Search for the cell housing the specified text and yield its (X, Y) center coordinate. 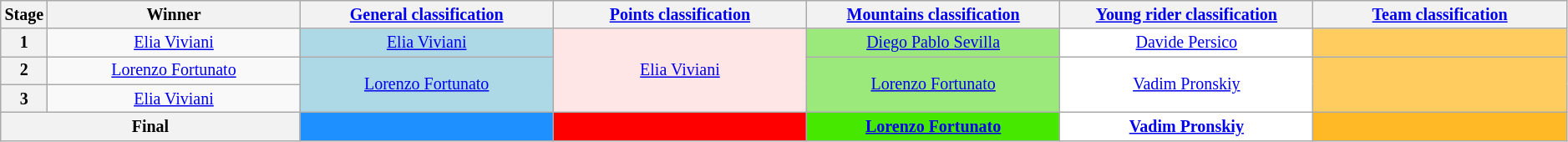
Points classification (680, 15)
Diego Pablo Sevilla (934, 43)
Final (150, 127)
General classification (426, 15)
Stage (24, 15)
1 (24, 43)
Winner (174, 15)
Young rider classification (1186, 15)
3 (24, 99)
Mountains classification (934, 15)
2 (24, 70)
Team classification (1440, 15)
Davide Persico (1186, 43)
